Locate the cell with the specified text and output its [x, y] center coordinate. 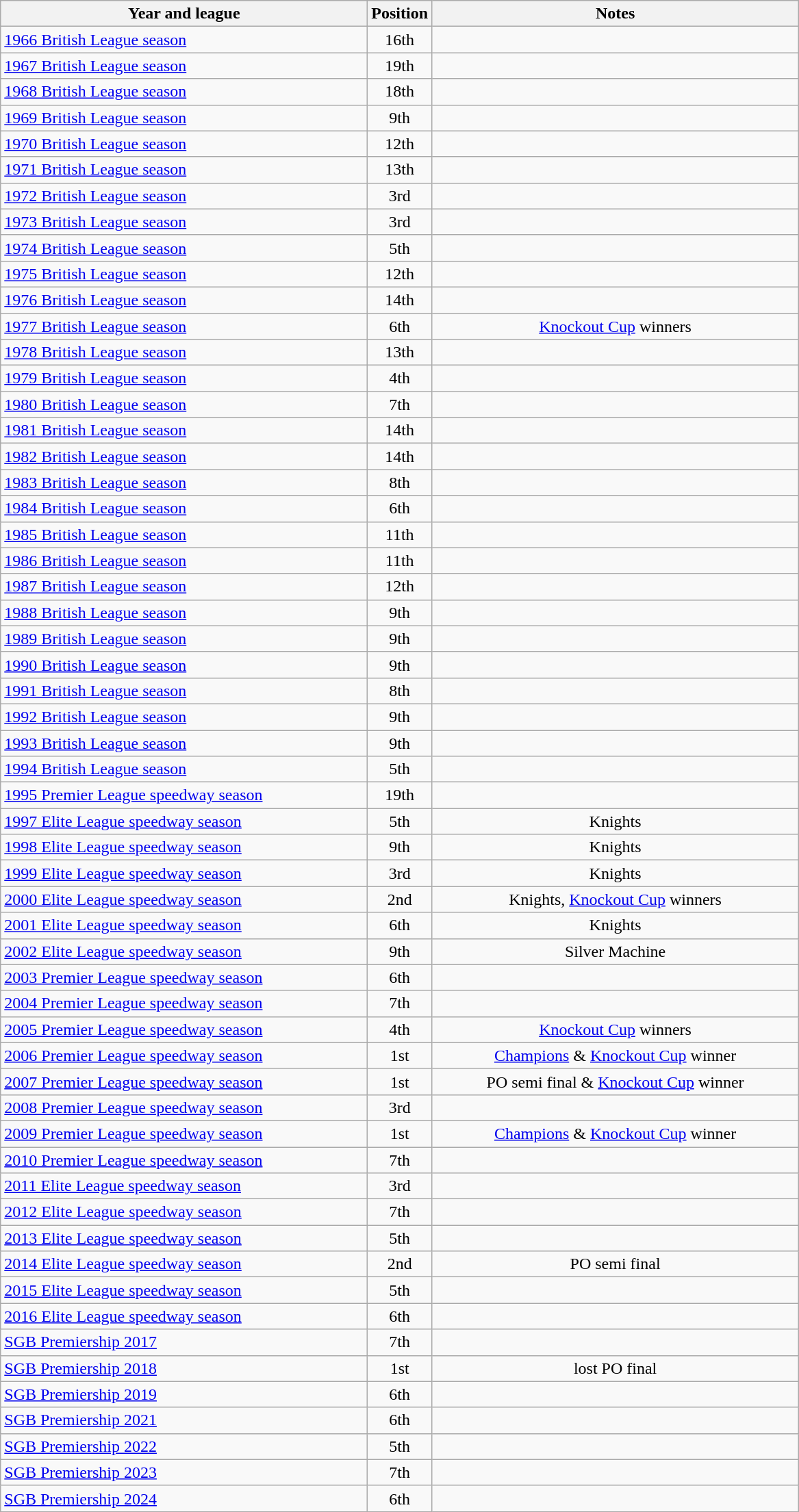
1991 British League season [184, 691]
SGB Premiership 2019 [184, 1394]
1970 British League season [184, 144]
1968 British League season [184, 92]
Year and league [184, 14]
2016 Elite League speedway season [184, 1316]
1971 British League season [184, 170]
1988 British League season [184, 613]
lost PO final [616, 1368]
2015 Elite League speedway season [184, 1290]
2010 Premier League speedway season [184, 1160]
1975 British League season [184, 274]
1982 British League season [184, 457]
1980 British League season [184, 405]
2004 Premier League speedway season [184, 1003]
1969 British League season [184, 118]
1977 British League season [184, 326]
1993 British League season [184, 743]
2002 Elite League speedway season [184, 951]
2012 Elite League speedway season [184, 1212]
SGB Premiership 2017 [184, 1342]
1998 Elite League speedway season [184, 847]
SGB Premiership 2018 [184, 1368]
1999 Elite League speedway season [184, 873]
1966 British League season [184, 40]
2011 Elite League speedway season [184, 1186]
1994 British League season [184, 769]
1997 Elite League speedway season [184, 821]
SGB Premiership 2021 [184, 1420]
1984 British League season [184, 509]
1976 British League season [184, 300]
1990 British League season [184, 665]
2005 Premier League speedway season [184, 1029]
2008 Premier League speedway season [184, 1107]
18th [400, 92]
1987 British League season [184, 587]
Notes [616, 14]
1992 British League season [184, 717]
1972 British League season [184, 196]
1983 British League season [184, 483]
1986 British League season [184, 561]
1974 British League season [184, 248]
2013 Elite League speedway season [184, 1238]
1981 British League season [184, 431]
1985 British League season [184, 535]
2014 Elite League speedway season [184, 1264]
Knights, Knockout Cup winners [616, 899]
1989 British League season [184, 639]
1995 Premier League speedway season [184, 795]
Position [400, 14]
SGB Premiership 2024 [184, 1498]
Silver Machine [616, 951]
1973 British League season [184, 222]
2007 Premier League speedway season [184, 1081]
2006 Premier League speedway season [184, 1055]
2003 Premier League speedway season [184, 977]
2009 Premier League speedway season [184, 1133]
2001 Elite League speedway season [184, 925]
16th [400, 40]
1978 British League season [184, 353]
2000 Elite League speedway season [184, 899]
PO semi final & Knockout Cup winner [616, 1081]
PO semi final [616, 1264]
1967 British League season [184, 66]
1979 British League season [184, 379]
SGB Premiership 2022 [184, 1446]
SGB Premiership 2023 [184, 1472]
